Output the (X, Y) coordinate of the center of the cell containing the given text.  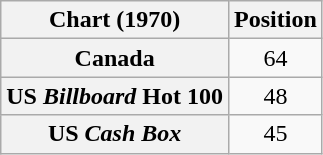
US Cash Box (115, 134)
Position (276, 20)
Canada (115, 58)
US Billboard Hot 100 (115, 96)
Chart (1970) (115, 20)
48 (276, 96)
64 (276, 58)
45 (276, 134)
